Identify which cell holds the provided text, then report its [x, y] central coordinate. 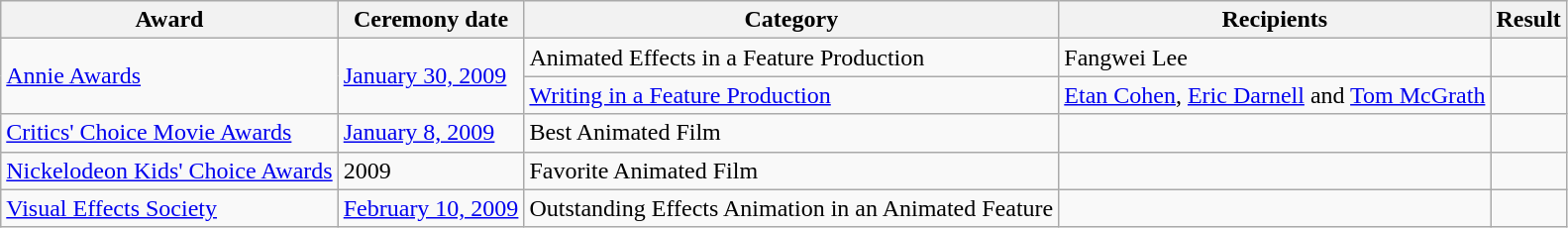
January 8, 2009 [431, 133]
February 10, 2009 [431, 208]
Annie Awards [169, 76]
Critics' Choice Movie Awards [169, 133]
Award [169, 20]
Writing in a Feature Production [791, 95]
Outstanding Effects Animation in an Animated Feature [791, 208]
Result [1528, 20]
January 30, 2009 [431, 76]
Ceremony date [431, 20]
Visual Effects Society [169, 208]
Category [791, 20]
2009 [431, 171]
Animated Effects in a Feature Production [791, 57]
Favorite Animated Film [791, 171]
Fangwei Lee [1275, 57]
Etan Cohen, Eric Darnell and Tom McGrath [1275, 95]
Recipients [1275, 20]
Nickelodeon Kids' Choice Awards [169, 171]
Best Animated Film [791, 133]
